Capture the cell that displays the provided text and extract its (x, y) central coordinate. 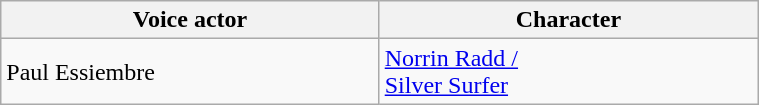
Paul Essiembre (190, 72)
Norrin Radd / Silver Surfer (568, 72)
Voice actor (190, 20)
Character (568, 20)
